Return the [X, Y] coordinate for the center point of the cell that contains the specified text.  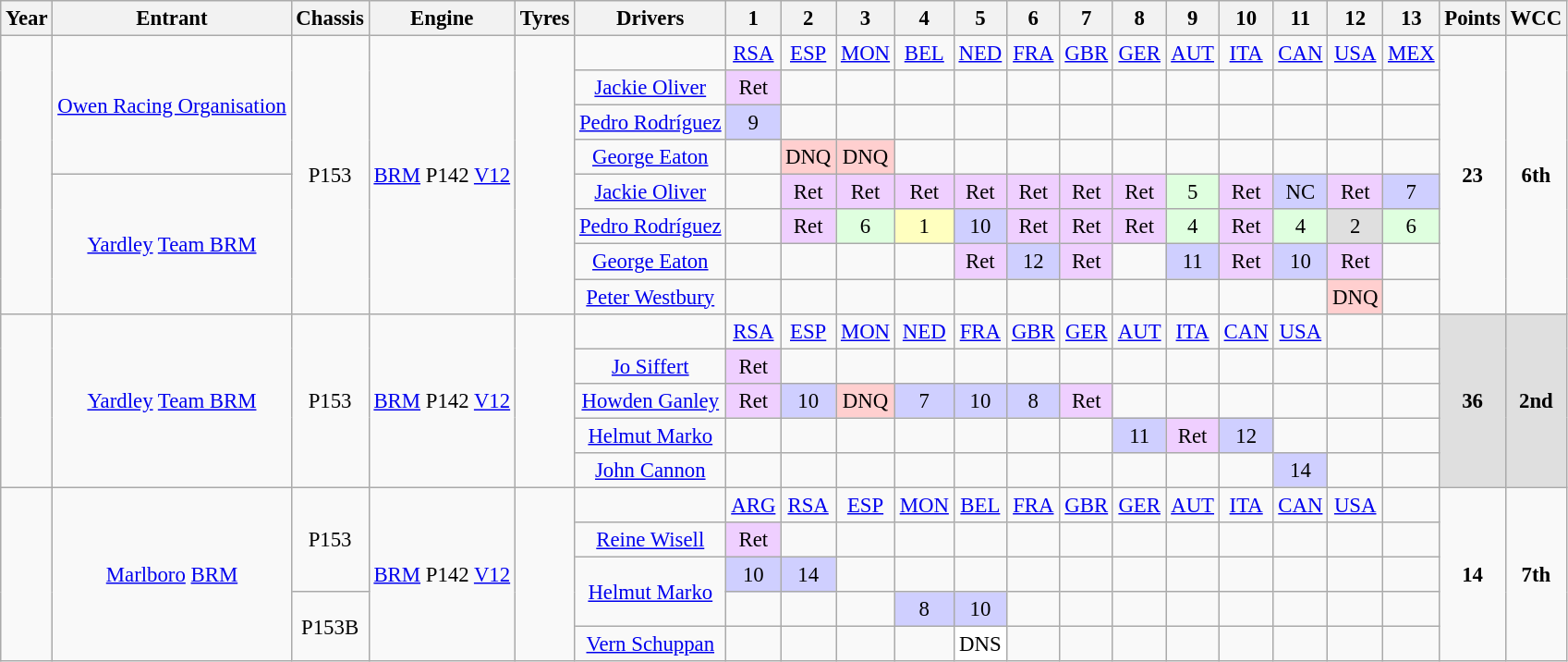
7th [1536, 574]
Howden Ganley [650, 400]
2nd [1536, 400]
Vern Schuppan [650, 644]
Engine [442, 18]
DNS [979, 644]
Peter Westbury [650, 297]
13 [1412, 18]
MEX [1412, 54]
NC [1301, 192]
3 [866, 18]
Reine Wisell [650, 540]
Owen Racing Organisation [172, 105]
Marlboro BRM [172, 574]
Entrant [172, 18]
ARG [754, 505]
John Cannon [650, 471]
Drivers [650, 18]
Points [1473, 18]
WCC [1536, 18]
Chassis [330, 18]
P153B [330, 627]
Jo Siffert [650, 366]
Year [27, 18]
Tyres [544, 18]
36 [1473, 400]
23 [1473, 176]
6th [1536, 176]
